From the cell containing the given text, extract its center point as (x, y) coordinate. 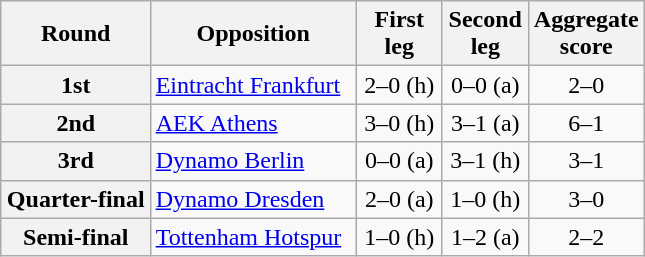
Semi-final (76, 237)
3rd (76, 161)
Dynamo Dresden (253, 199)
Tottenham Hotspur (253, 237)
1–2 (a) (485, 237)
2–0 (a) (399, 199)
3–1 (h) (485, 161)
Dynamo Berlin (253, 161)
2–0 (586, 85)
Opposition (253, 34)
2nd (76, 123)
1st (76, 85)
2–2 (586, 237)
Second leg (485, 34)
Eintracht Frankfurt (253, 85)
6–1 (586, 123)
Round (76, 34)
First leg (399, 34)
3–1 (586, 161)
Aggregate score (586, 34)
2–0 (h) (399, 85)
3–1 (a) (485, 123)
3–0 (586, 199)
3–0 (h) (399, 123)
Quarter-final (76, 199)
AEK Athens (253, 123)
